Output the (X, Y) coordinate of the center of the cell containing the given text.  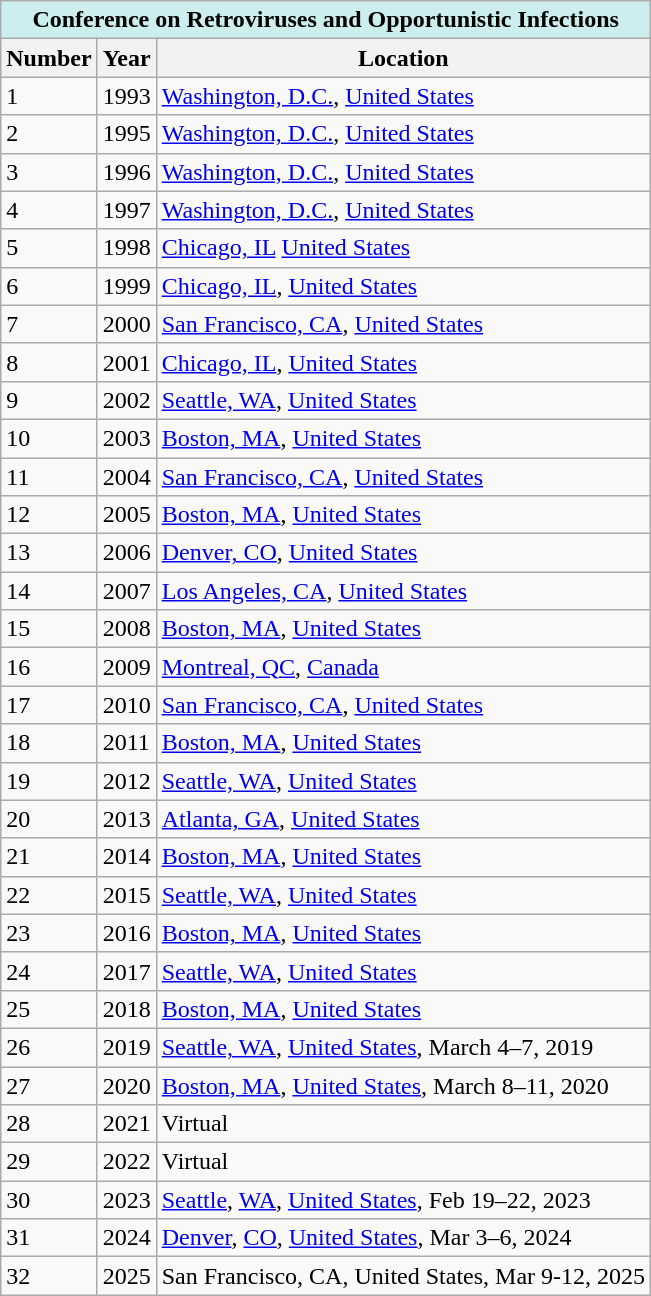
2009 (126, 667)
2021 (126, 1124)
1996 (126, 172)
2004 (126, 477)
Denver, CO, United States (403, 553)
4 (49, 210)
20 (49, 819)
1999 (126, 286)
2006 (126, 553)
28 (49, 1124)
Denver, CO, United States, Mar 3–6, 2024 (403, 1238)
2005 (126, 515)
12 (49, 515)
2010 (126, 705)
6 (49, 286)
2003 (126, 438)
29 (49, 1162)
Number (49, 58)
24 (49, 971)
2000 (126, 324)
Montreal, QC, Canada (403, 667)
8 (49, 362)
3 (49, 172)
Conference on Retroviruses and Opportunistic Infections (326, 20)
Seattle, WA, United States, March 4–7, 2019 (403, 1047)
2011 (126, 743)
31 (49, 1238)
15 (49, 629)
1995 (126, 134)
2025 (126, 1276)
9 (49, 400)
21 (49, 857)
32 (49, 1276)
14 (49, 591)
2008 (126, 629)
2012 (126, 781)
22 (49, 895)
2023 (126, 1200)
2001 (126, 362)
19 (49, 781)
25 (49, 1009)
13 (49, 553)
2017 (126, 971)
San Francisco, CA, United States, Mar 9-12, 2025 (403, 1276)
Seattle, WA, United States, Feb 19–22, 2023 (403, 1200)
2020 (126, 1085)
23 (49, 933)
30 (49, 1200)
26 (49, 1047)
1997 (126, 210)
2013 (126, 819)
Boston, MA, United States, March 8–11, 2020 (403, 1085)
1998 (126, 248)
17 (49, 705)
2024 (126, 1238)
10 (49, 438)
2002 (126, 400)
2015 (126, 895)
Chicago, IL United States (403, 248)
2018 (126, 1009)
2016 (126, 933)
5 (49, 248)
2019 (126, 1047)
27 (49, 1085)
Los Angeles, CA, United States (403, 591)
2014 (126, 857)
Location (403, 58)
2 (49, 134)
1 (49, 96)
Year (126, 58)
11 (49, 477)
18 (49, 743)
1993 (126, 96)
2022 (126, 1162)
2007 (126, 591)
16 (49, 667)
7 (49, 324)
Atlanta, GA, United States (403, 819)
